Extract the (X, Y) coordinate from the center of the cell holding the provided text.  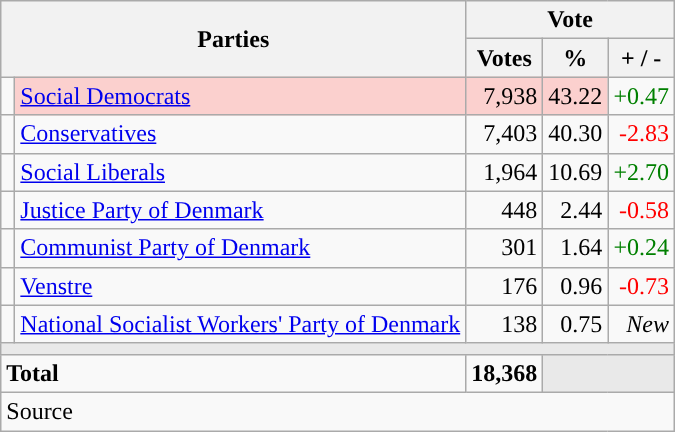
Justice Party of Denmark (240, 210)
0.96 (576, 286)
New (642, 324)
40.30 (576, 134)
Social Liberals (240, 172)
National Socialist Workers' Party of Denmark (240, 324)
18,368 (504, 373)
10.69 (576, 172)
+2.70 (642, 172)
Total (234, 373)
176 (504, 286)
1.64 (576, 248)
% (576, 58)
Venstre (240, 286)
Votes (504, 58)
2.44 (576, 210)
+0.24 (642, 248)
Vote (570, 20)
0.75 (576, 324)
138 (504, 324)
301 (504, 248)
-2.83 (642, 134)
Source (338, 411)
+ / - (642, 58)
-0.73 (642, 286)
Conservatives (240, 134)
448 (504, 210)
-0.58 (642, 210)
Parties (234, 39)
7,403 (504, 134)
+0.47 (642, 96)
1,964 (504, 172)
43.22 (576, 96)
Communist Party of Denmark (240, 248)
Social Democrats (240, 96)
7,938 (504, 96)
